Find where the given text appears and provide that cell's center as (x, y) coordinate. 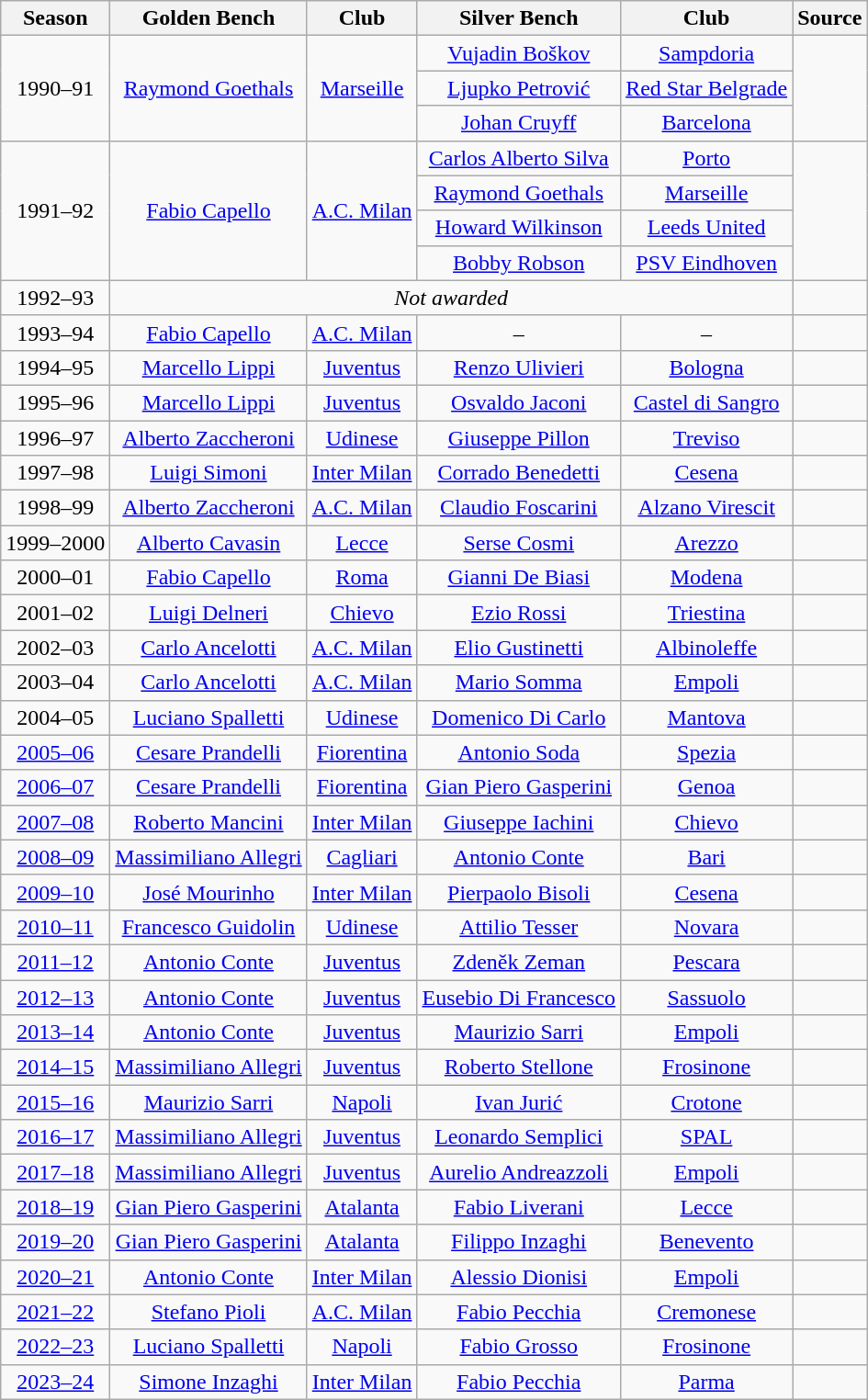
2013–14 (55, 1033)
Serse Cosmi (519, 543)
2000–01 (55, 578)
2009–10 (55, 892)
2004–05 (55, 717)
2022–23 (55, 1347)
Antonio Soda (519, 752)
Simone Inzaghi (209, 1382)
Castel di Sangro (707, 402)
Domenico Di Carlo (519, 717)
2023–24 (55, 1382)
2008–09 (55, 857)
Silver Bench (519, 18)
SPAL (707, 1137)
2017–18 (55, 1172)
Luigi Simoni (209, 473)
Gianni De Biasi (519, 578)
Red Star Belgrade (707, 88)
Filippo Inzaghi (519, 1242)
Ezio Rossi (519, 613)
Luigi Delneri (209, 613)
Parma (707, 1382)
2006–07 (55, 787)
Francesco Guidolin (209, 927)
Alberto Cavasin (209, 543)
Cremonese (707, 1312)
2010–11 (55, 927)
Vujadin Boškov (519, 53)
Elio Gustinetti (519, 648)
Renzo Ulivieri (519, 367)
1994–95 (55, 367)
1993–94 (55, 333)
Osvaldo Jaconi (519, 402)
PSV Eindhoven (707, 263)
2014–15 (55, 1067)
Season (55, 18)
Claudio Foscarini (519, 508)
Roberto Mancini (209, 822)
Stefano Pioli (209, 1312)
2018–19 (55, 1207)
1995–96 (55, 402)
Porto (707, 158)
Zdeněk Zeman (519, 962)
2011–12 (55, 962)
2021–22 (55, 1312)
2015–16 (55, 1102)
2020–21 (55, 1277)
1997–98 (55, 473)
2005–06 (55, 752)
Fabio Liverani (519, 1207)
Benevento (707, 1242)
Giuseppe Iachini (519, 822)
Golden Bench (209, 18)
1992–93 (55, 298)
Attilio Tesser (519, 927)
Barcelona (707, 123)
Not awarded (452, 298)
Leeds United (707, 228)
2001–02 (55, 613)
José Mourinho (209, 892)
Genoa (707, 787)
2002–03 (55, 648)
2003–04 (55, 683)
Alzano Virescit (707, 508)
Giuseppe Pillon (519, 438)
Spezia (707, 752)
2007–08 (55, 822)
Novara (707, 927)
Howard Wilkinson (519, 228)
2016–17 (55, 1137)
Cagliari (362, 857)
Ivan Jurić (519, 1102)
Source (830, 18)
1990–91 (55, 88)
Roberto Stellone (519, 1067)
1999–2000 (55, 543)
Crotone (707, 1102)
Bologna (707, 367)
Sassuolo (707, 997)
Mario Somma (519, 683)
2019–20 (55, 1242)
Treviso (707, 438)
2012–13 (55, 997)
1998–99 (55, 508)
Fabio Grosso (519, 1347)
Mantova (707, 717)
Roma (362, 578)
Albinoleffe (707, 648)
Arezzo (707, 543)
1991–92 (55, 210)
Modena (707, 578)
Leonardo Semplici (519, 1137)
Carlos Alberto Silva (519, 158)
Pescara (707, 962)
Bari (707, 857)
Triestina (707, 613)
Alessio Dionisi (519, 1277)
1996–97 (55, 438)
Johan Cruyff (519, 123)
Ljupko Petrović (519, 88)
Eusebio Di Francesco (519, 997)
Corrado Benedetti (519, 473)
Sampdoria (707, 53)
Bobby Robson (519, 263)
Pierpaolo Bisoli (519, 892)
Aurelio Andreazzoli (519, 1172)
